Detect which cell encompasses the target text, then output its (X, Y) center coordinate. 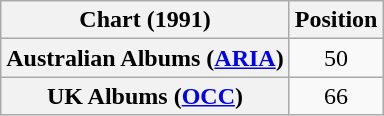
50 (336, 58)
UK Albums (OCC) (145, 96)
Australian Albums (ARIA) (145, 58)
Chart (1991) (145, 20)
Position (336, 20)
66 (336, 96)
